Find where the given text appears and provide that cell's center as (X, Y) coordinate. 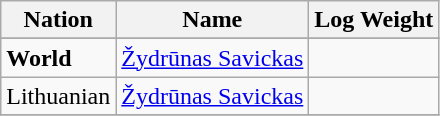
Nation (58, 20)
World (58, 58)
Lithuanian (58, 96)
Name (212, 20)
Log Weight (374, 20)
